From the cell containing the given text, extract its center point as [X, Y] coordinate. 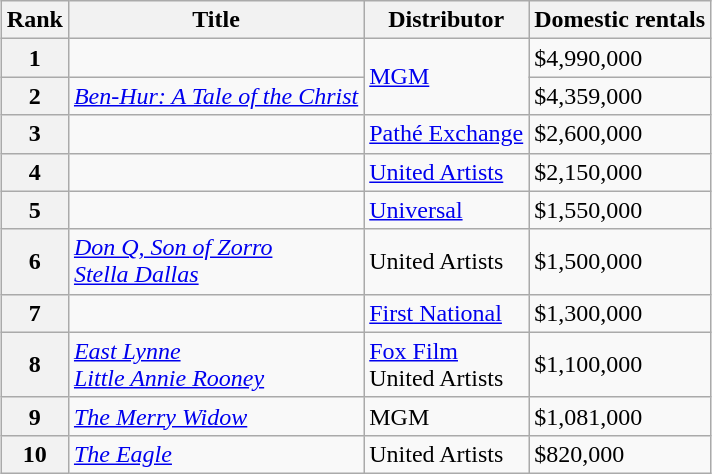
Title [216, 20]
1 [34, 58]
East LynneLittle Annie Rooney [216, 364]
$1,300,000 [620, 313]
$1,081,000 [620, 416]
4 [34, 172]
$820,000 [620, 454]
5 [34, 210]
Universal [446, 210]
$4,990,000 [620, 58]
8 [34, 364]
7 [34, 313]
First National [446, 313]
9 [34, 416]
$1,100,000 [620, 364]
Don Q, Son of ZorroStella Dallas [216, 262]
$4,359,000 [620, 96]
The Eagle [216, 454]
Rank [34, 20]
The Merry Widow [216, 416]
10 [34, 454]
Pathé Exchange [446, 134]
6 [34, 262]
$2,150,000 [620, 172]
$2,600,000 [620, 134]
Fox FilmUnited Artists [446, 364]
3 [34, 134]
Distributor [446, 20]
Ben-Hur: A Tale of the Christ [216, 96]
$1,500,000 [620, 262]
Domestic rentals [620, 20]
2 [34, 96]
$1,550,000 [620, 210]
